Scan for the cell matching the given text and deliver its (x, y) coordinate at center. 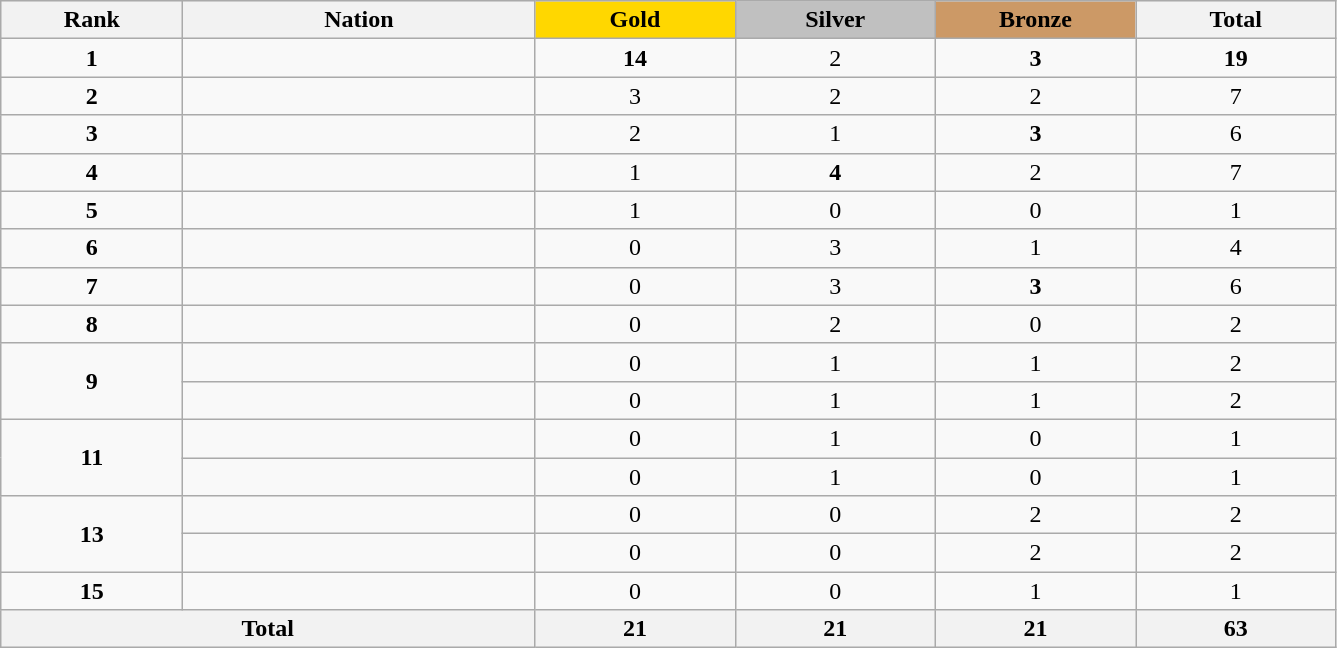
Silver (835, 20)
15 (92, 591)
8 (92, 324)
63 (1236, 629)
Bronze (1035, 20)
11 (92, 457)
5 (92, 210)
Gold (635, 20)
19 (1236, 58)
13 (92, 534)
9 (92, 381)
14 (635, 58)
Rank (92, 20)
Nation (359, 20)
